Locate the cell with the specified text and output its (X, Y) center coordinate. 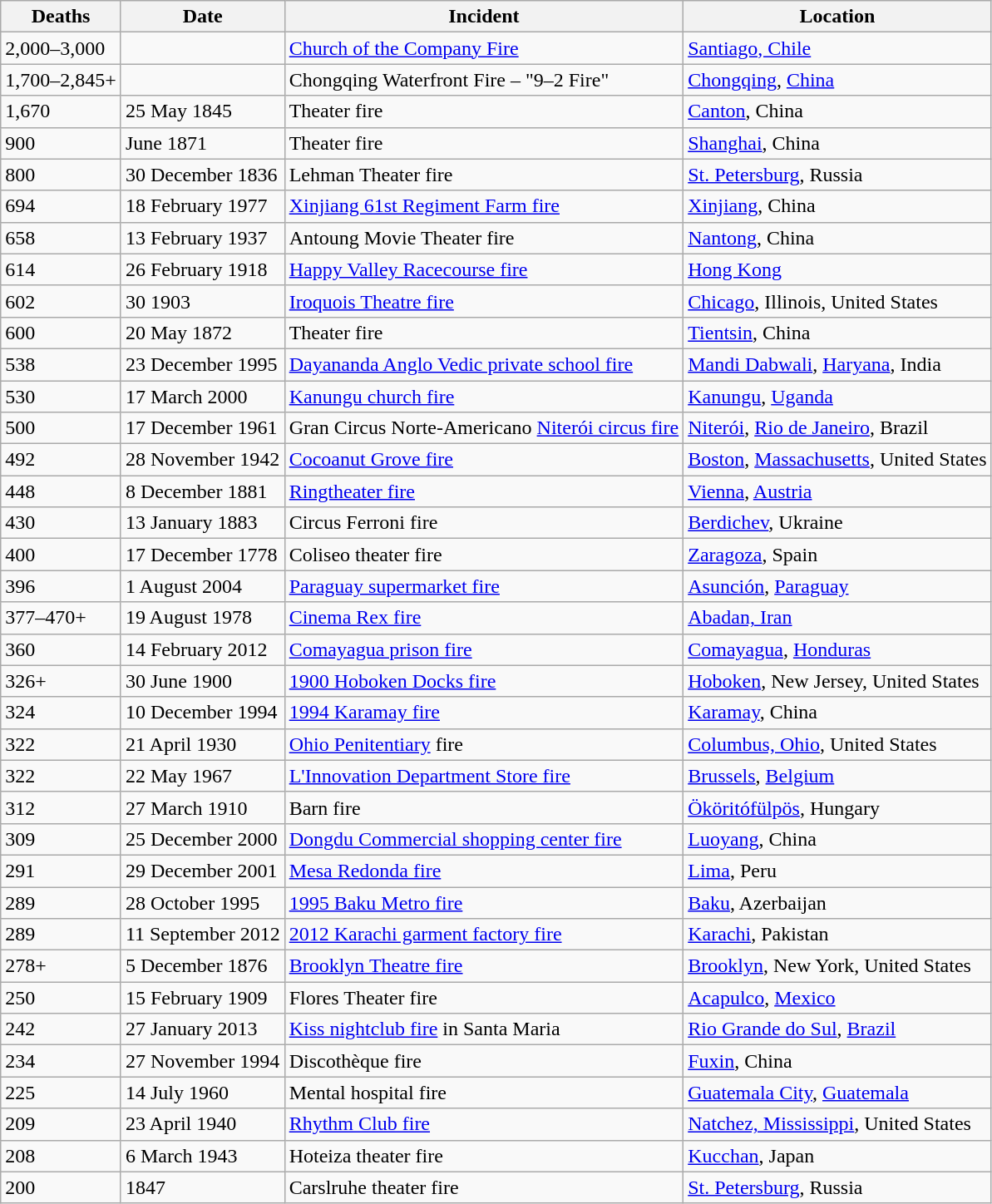
11 September 2012 (203, 935)
377–470+ (62, 618)
Santiago, Chile (837, 48)
Brooklyn Theatre fire (484, 966)
800 (62, 175)
Hoteiza theater fire (484, 1156)
Flores Theater fire (484, 998)
Carslruhe theater fire (484, 1187)
Date (203, 17)
14 February 2012 (203, 649)
Niterói, Rio de Janeiro, Brazil (837, 428)
28 October 1995 (203, 902)
Location (837, 17)
1,700–2,845+ (62, 80)
Chongqing Waterfront Fire – "9–2 Fire" (484, 80)
5 December 1876 (203, 966)
Chicago, Illinois, United States (837, 301)
Lima, Peru (837, 871)
234 (62, 1061)
10 December 1994 (203, 713)
Mandi Dabwali, Haryana, India (837, 364)
30 1903 (203, 301)
291 (62, 871)
Natchez, Mississippi, United States (837, 1124)
Ohio Penitentiary fire (484, 744)
23 December 1995 (203, 364)
Cocoanut Grove fire (484, 460)
448 (62, 491)
20 May 1872 (203, 333)
242 (62, 1029)
Acapulco, Mexico (837, 998)
27 November 1994 (203, 1061)
360 (62, 649)
658 (62, 238)
14 July 1960 (203, 1093)
25 December 2000 (203, 839)
29 December 2001 (203, 871)
1994 Karamay fire (484, 713)
Karamay, China (837, 713)
Kanungu, Uganda (837, 397)
Nantong, China (837, 238)
Incident (484, 17)
Vienna, Austria (837, 491)
1 August 2004 (203, 586)
2,000–3,000 (62, 48)
19 August 1978 (203, 618)
Dayananda Anglo Vedic private school fire (484, 364)
Luoyang, China (837, 839)
Gran Circus Norte-Americano Niterói circus fire (484, 428)
600 (62, 333)
Boston, Massachusetts, United States (837, 460)
430 (62, 523)
492 (62, 460)
Brooklyn, New York, United States (837, 966)
208 (62, 1156)
Hong Kong (837, 269)
8 December 1881 (203, 491)
26 February 1918 (203, 269)
1995 Baku Metro fire (484, 902)
21 April 1930 (203, 744)
309 (62, 839)
Ököritófülpös, Hungary (837, 807)
25 May 1845 (203, 111)
Kucchan, Japan (837, 1156)
Happy Valley Racecourse fire (484, 269)
Discothèque fire (484, 1061)
Xinjiang, China (837, 206)
Cinema Rex fire (484, 618)
Ringtheater fire (484, 491)
Rhythm Club fire (484, 1124)
602 (62, 301)
18 February 1977 (203, 206)
312 (62, 807)
Circus Ferroni fire (484, 523)
30 June 1900 (203, 681)
Brussels, Belgium (837, 776)
900 (62, 143)
225 (62, 1093)
Karachi, Pakistan (837, 935)
Abadan, Iran (837, 618)
Barn fire (484, 807)
694 (62, 206)
23 April 1940 (203, 1124)
Shanghai, China (837, 143)
400 (62, 555)
200 (62, 1187)
27 January 2013 (203, 1029)
250 (62, 998)
Canton, China (837, 111)
1900 Hoboken Docks fire (484, 681)
Church of the Company Fire (484, 48)
Mental hospital fire (484, 1093)
Kanungu church fire (484, 397)
324 (62, 713)
Comayagua prison fire (484, 649)
Kiss nightclub fire in Santa Maria (484, 1029)
28 November 1942 (203, 460)
Fuxin, China (837, 1061)
17 March 2000 (203, 397)
Dongdu Commercial shopping center fire (484, 839)
17 December 1778 (203, 555)
June 1871 (203, 143)
Zaragoza, Spain (837, 555)
209 (62, 1124)
L'Innovation Department Store fire (484, 776)
1,670 (62, 111)
Comayagua, Honduras (837, 649)
Iroquois Theatre fire (484, 301)
30 December 1836 (203, 175)
Coliseo theater fire (484, 555)
13 February 1937 (203, 238)
2012 Karachi garment factory fire (484, 935)
Hoboken, New Jersey, United States (837, 681)
13 January 1883 (203, 523)
Tientsin, China (837, 333)
Chongqing, China (837, 80)
Paraguay supermarket fire (484, 586)
530 (62, 397)
278+ (62, 966)
17 December 1961 (203, 428)
Baku, Azerbaijan (837, 902)
22 May 1967 (203, 776)
Deaths (62, 17)
6 March 1943 (203, 1156)
Lehman Theater fire (484, 175)
538 (62, 364)
1847 (203, 1187)
15 February 1909 (203, 998)
Asunción, Paraguay (837, 586)
Xinjiang 61st Regiment Farm fire (484, 206)
500 (62, 428)
Mesa Redonda fire (484, 871)
Antoung Movie Theater fire (484, 238)
Rio Grande do Sul, Brazil (837, 1029)
Columbus, Ohio, United States (837, 744)
614 (62, 269)
326+ (62, 681)
Guatemala City, Guatemala (837, 1093)
27 March 1910 (203, 807)
396 (62, 586)
Berdichev, Ukraine (837, 523)
